Scan for the cell matching the given text and deliver its (X, Y) coordinate at center. 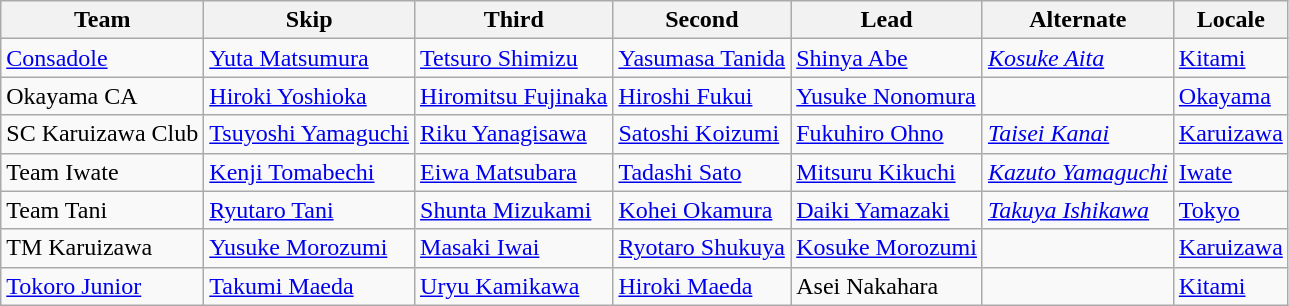
Tsuyoshi Yamaguchi (310, 134)
SC Karuizawa Club (102, 134)
Kosuke Aita (1078, 58)
Shinya Abe (887, 58)
Kazuto Yamaguchi (1078, 172)
Yusuke Morozumi (310, 248)
Kosuke Morozumi (887, 248)
Consadole (102, 58)
Yasumasa Tanida (702, 58)
Skip (310, 20)
Second (702, 20)
Hiromitsu Fujinaka (514, 96)
Uryu Kamikawa (514, 286)
Kohei Okamura (702, 210)
Eiwa Matsubara (514, 172)
Kenji Tomabechi (310, 172)
Hiroshi Fukui (702, 96)
Team Tani (102, 210)
Alternate (1078, 20)
Okayama (1230, 96)
Riku Yanagisawa (514, 134)
Hiroki Maeda (702, 286)
Yuta Matsumura (310, 58)
Third (514, 20)
Lead (887, 20)
Team Iwate (102, 172)
Hiroki Yoshioka (310, 96)
Asei Nakahara (887, 286)
Okayama CA (102, 96)
Iwate (1230, 172)
Tetsuro Shimizu (514, 58)
Satoshi Koizumi (702, 134)
Team (102, 20)
Tadashi Sato (702, 172)
Locale (1230, 20)
Daiki Yamazaki (887, 210)
Takuya Ishikawa (1078, 210)
Takumi Maeda (310, 286)
Ryotaro Shukuya (702, 248)
Shunta Mizukami (514, 210)
Ryutaro Tani (310, 210)
Masaki Iwai (514, 248)
TM Karuizawa (102, 248)
Taisei Kanai (1078, 134)
Tokyo (1230, 210)
Yusuke Nonomura (887, 96)
Fukuhiro Ohno (887, 134)
Mitsuru Kikuchi (887, 172)
Tokoro Junior (102, 286)
